Capture the cell that displays the provided text and extract its [X, Y] central coordinate. 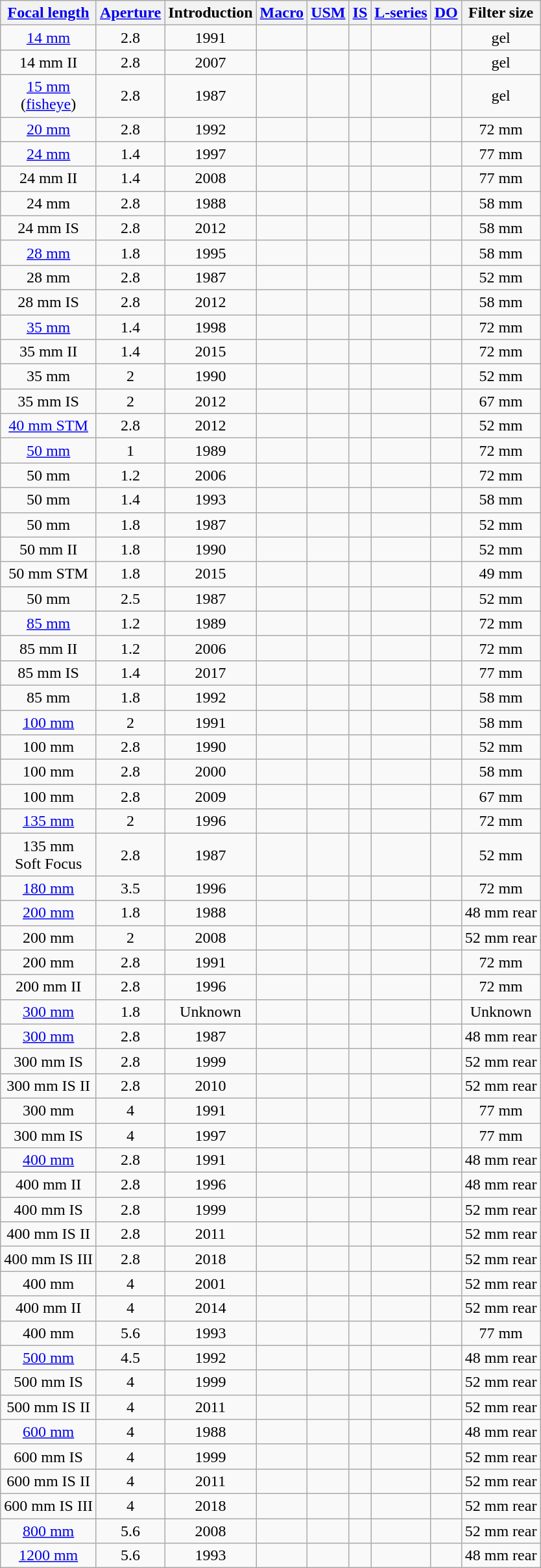
600 mm IS III [49, 1506]
1995 [210, 253]
180 mm [49, 888]
Introduction [210, 13]
DO [446, 13]
135 mm [49, 821]
14 mm [49, 38]
Macro [282, 13]
1998 [210, 327]
85 mm II [49, 648]
14 mm II [49, 62]
2000 [210, 772]
3.5 [130, 888]
2.5 [130, 599]
28 mm IS [49, 302]
24 mm IS [49, 228]
2007 [210, 62]
2010 [210, 1086]
35 mm IS [49, 401]
400 mm IS II [49, 1234]
600 mm [49, 1432]
Aperture [130, 13]
L-series [401, 13]
400 mm IS III [49, 1259]
2017 [210, 673]
300 mm IS II [49, 1086]
20 mm [49, 129]
400 mm IS [49, 1210]
4.5 [130, 1358]
1200 mm [49, 1556]
1 [130, 451]
USM [328, 13]
800 mm [49, 1530]
135 mm Soft Focus [49, 854]
40 mm STM [49, 426]
50 mm II [49, 549]
2014 [210, 1308]
35 mm II [49, 352]
500 mm IS [49, 1382]
Filter size [501, 13]
15 mm (fisheye) [49, 96]
2009 [210, 797]
600 mm IS [49, 1456]
500 mm [49, 1358]
Focal length [49, 13]
2001 [210, 1284]
600 mm IS II [49, 1481]
500 mm IS II [49, 1407]
24 mm II [49, 179]
IS [360, 13]
85 mm IS [49, 673]
50 mm STM [49, 574]
200 mm II [49, 987]
49 mm [501, 574]
